Search for the cell housing the specified text and yield its [X, Y] center coordinate. 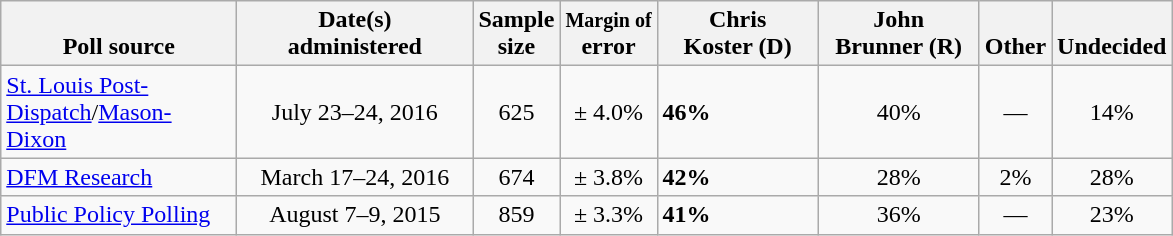
674 [516, 177]
Margin oferror [608, 34]
46% [738, 112]
St. Louis Post-Dispatch/Mason-Dixon [119, 112]
± 3.3% [608, 215]
23% [1112, 215]
± 3.8% [608, 177]
Undecided [1112, 34]
625 [516, 112]
41% [738, 215]
36% [898, 215]
Public Policy Polling [119, 215]
Date(s)administered [355, 34]
859 [516, 215]
Other [1015, 34]
42% [738, 177]
40% [898, 112]
Poll source [119, 34]
2% [1015, 177]
July 23–24, 2016 [355, 112]
August 7–9, 2015 [355, 215]
March 17–24, 2016 [355, 177]
Samplesize [516, 34]
ChrisKoster (D) [738, 34]
JohnBrunner (R) [898, 34]
DFM Research [119, 177]
14% [1112, 112]
± 4.0% [608, 112]
